Find where the given text appears and provide that cell's center as (X, Y) coordinate. 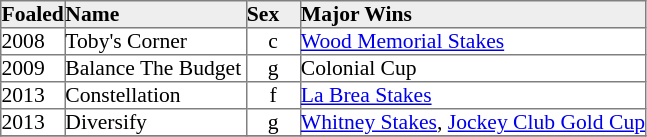
Name (156, 14)
2008 (33, 42)
Wood Memorial Stakes (473, 42)
2009 (33, 68)
Toby's Corner (156, 42)
Sex (273, 14)
f (273, 96)
Foaled (33, 14)
La Brea Stakes (473, 96)
Constellation (156, 96)
Major Wins (473, 14)
Diversify (156, 122)
Whitney Stakes, Jockey Club Gold Cup (473, 122)
c (273, 42)
Balance The Budget (156, 68)
Colonial Cup (473, 68)
